Pinpoint the cell where the given text exists, returning its (X, Y) midpoint coordinate. 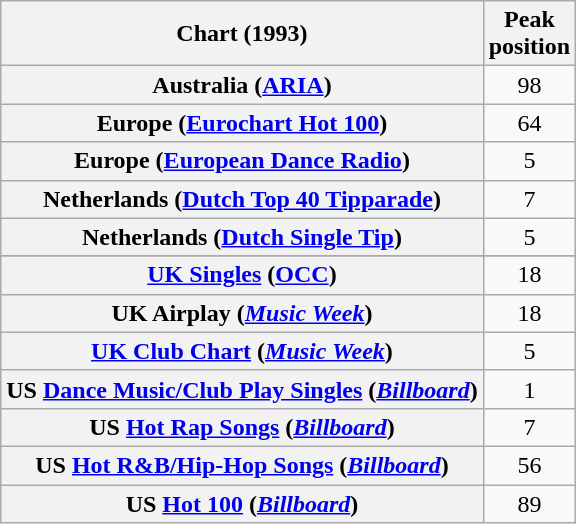
Chart (1993) (242, 34)
89 (529, 503)
UK Singles (OCC) (242, 275)
98 (529, 85)
US Hot R&B/Hip-Hop Songs (Billboard) (242, 465)
US Dance Music/Club Play Singles (Billboard) (242, 389)
US Hot Rap Songs (Billboard) (242, 427)
UK Airplay (Music Week) (242, 313)
Netherlands (Dutch Top 40 Tipparade) (242, 199)
Peakposition (529, 34)
1 (529, 389)
UK Club Chart (Music Week) (242, 351)
US Hot 100 (Billboard) (242, 503)
Europe (Eurochart Hot 100) (242, 123)
Australia (ARIA) (242, 85)
Europe (European Dance Radio) (242, 161)
56 (529, 465)
Netherlands (Dutch Single Tip) (242, 237)
64 (529, 123)
